Return [x, y] of the center of cell containing provided text 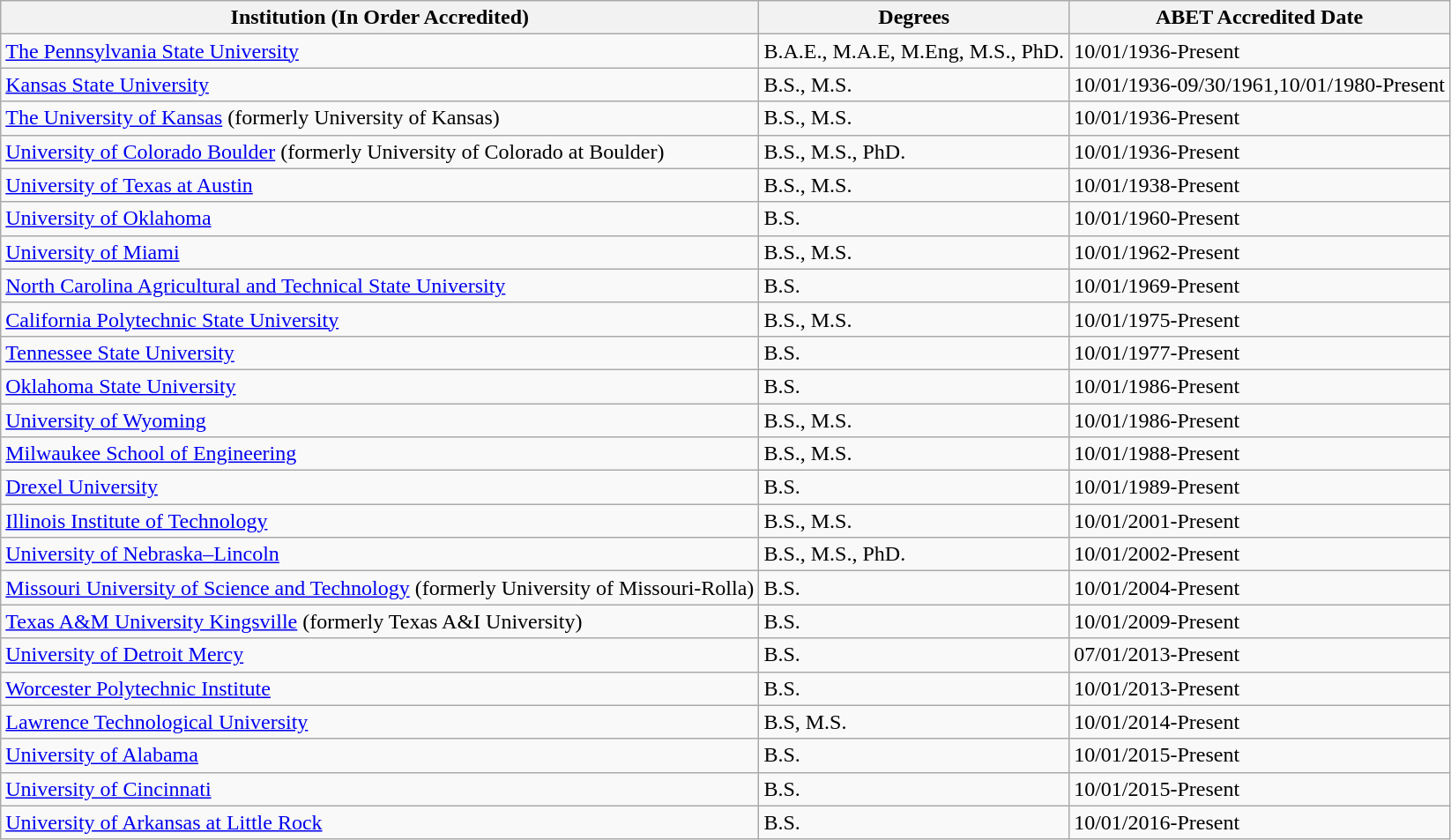
University of Nebraska–Lincoln [380, 554]
Worcester Polytechnic Institute [380, 688]
10/01/1962-Present [1260, 252]
10/01/2013-Present [1260, 688]
B.S, M.S. [914, 722]
Oklahoma State University [380, 386]
10/01/1988-Present [1260, 454]
B.A.E., M.A.E, M.Eng, M.S., PhD. [914, 51]
ABET Accredited Date [1260, 18]
Lawrence Technological University [380, 722]
Degrees [914, 18]
University of Detroit Mercy [380, 655]
10/01/2009-Present [1260, 621]
10/01/1969-Present [1260, 286]
University of Arkansas at Little Rock [380, 822]
University of Cincinnati [380, 789]
The University of Kansas (formerly University of Kansas) [380, 118]
Tennessee State University [380, 353]
10/01/2001-Present [1260, 521]
10/01/2014-Present [1260, 722]
Milwaukee School of Engineering [380, 454]
Texas A&M University Kingsville (formerly Texas A&I University) [380, 621]
University of Miami [380, 252]
University of Colorado Boulder (formerly University of Colorado at Boulder) [380, 152]
California Polytechnic State University [380, 319]
07/01/2013-Present [1260, 655]
10/01/2016-Present [1260, 822]
10/01/1977-Present [1260, 353]
Missouri University of Science and Technology (formerly University of Missouri-Rolla) [380, 588]
Drexel University [380, 487]
Illinois Institute of Technology [380, 521]
10/01/1960-Present [1260, 219]
University of Wyoming [380, 420]
University of Alabama [380, 755]
10/01/1975-Present [1260, 319]
Institution (In Order Accredited) [380, 18]
10/01/1938-Present [1260, 185]
North Carolina Agricultural and Technical State University [380, 286]
University of Texas at Austin [380, 185]
University of Oklahoma [380, 219]
Kansas State University [380, 85]
10/01/2002-Present [1260, 554]
The Pennsylvania State University [380, 51]
10/01/1936-09/30/1961,10/01/1980-Present [1260, 85]
10/01/1989-Present [1260, 487]
10/01/2004-Present [1260, 588]
